Extract the (X, Y) coordinate from the center of the cell holding the provided text.  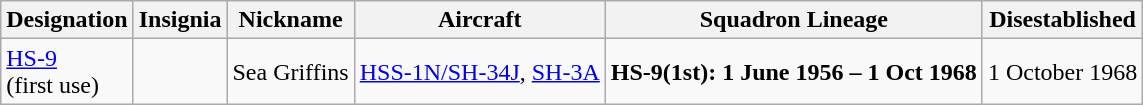
HS-9(1st): 1 June 1956 – 1 Oct 1968 (794, 72)
Disestablished (1062, 20)
Insignia (180, 20)
1 October 1968 (1062, 72)
Aircraft (480, 20)
Designation (67, 20)
HSS-1N/SH-34J, SH-3A (480, 72)
Sea Griffins (290, 72)
Nickname (290, 20)
HS-9(first use) (67, 72)
Squadron Lineage (794, 20)
